Extract the [X, Y] coordinate from the center of the cell holding the provided text.  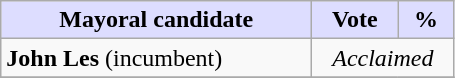
Acclaimed [383, 58]
% [426, 20]
John Les (incumbent) [156, 58]
Vote [355, 20]
Mayoral candidate [156, 20]
